Pinpoint the cell where the given text exists, returning its (x, y) midpoint coordinate. 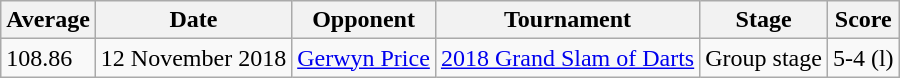
Opponent (364, 20)
Score (863, 20)
5-4 (l) (863, 58)
108.86 (48, 58)
2018 Grand Slam of Darts (567, 58)
Group stage (764, 58)
Average (48, 20)
Gerwyn Price (364, 58)
12 November 2018 (193, 58)
Tournament (567, 20)
Date (193, 20)
Stage (764, 20)
